Return [x, y] of the center of cell containing provided text 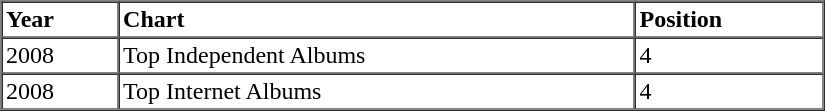
Top Independent Albums [377, 56]
Year [60, 20]
Chart [377, 20]
Position [729, 20]
Top Internet Albums [377, 92]
